Return (X, Y) of the center of cell containing provided text 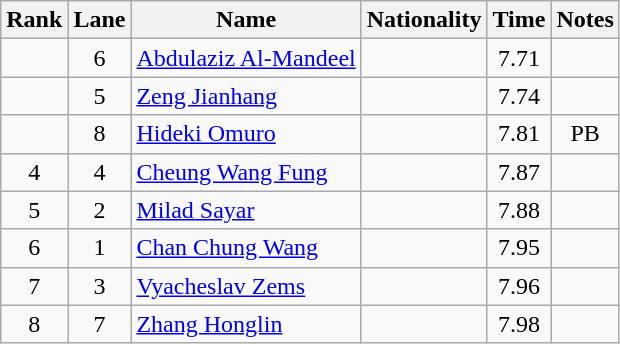
Lane (100, 20)
2 (100, 210)
Notes (585, 20)
Cheung Wang Fung (246, 172)
7.88 (519, 210)
Vyacheslav Zems (246, 286)
7.95 (519, 248)
1 (100, 248)
7.74 (519, 96)
Name (246, 20)
Zeng Jianhang (246, 96)
Zhang Honglin (246, 324)
7.96 (519, 286)
Chan Chung Wang (246, 248)
3 (100, 286)
7.81 (519, 134)
PB (585, 134)
Abdulaziz Al-Mandeel (246, 58)
7.87 (519, 172)
Time (519, 20)
Milad Sayar (246, 210)
Hideki Omuro (246, 134)
7.71 (519, 58)
7.98 (519, 324)
Nationality (424, 20)
Rank (34, 20)
